Return (X, Y) of the center of cell containing provided text 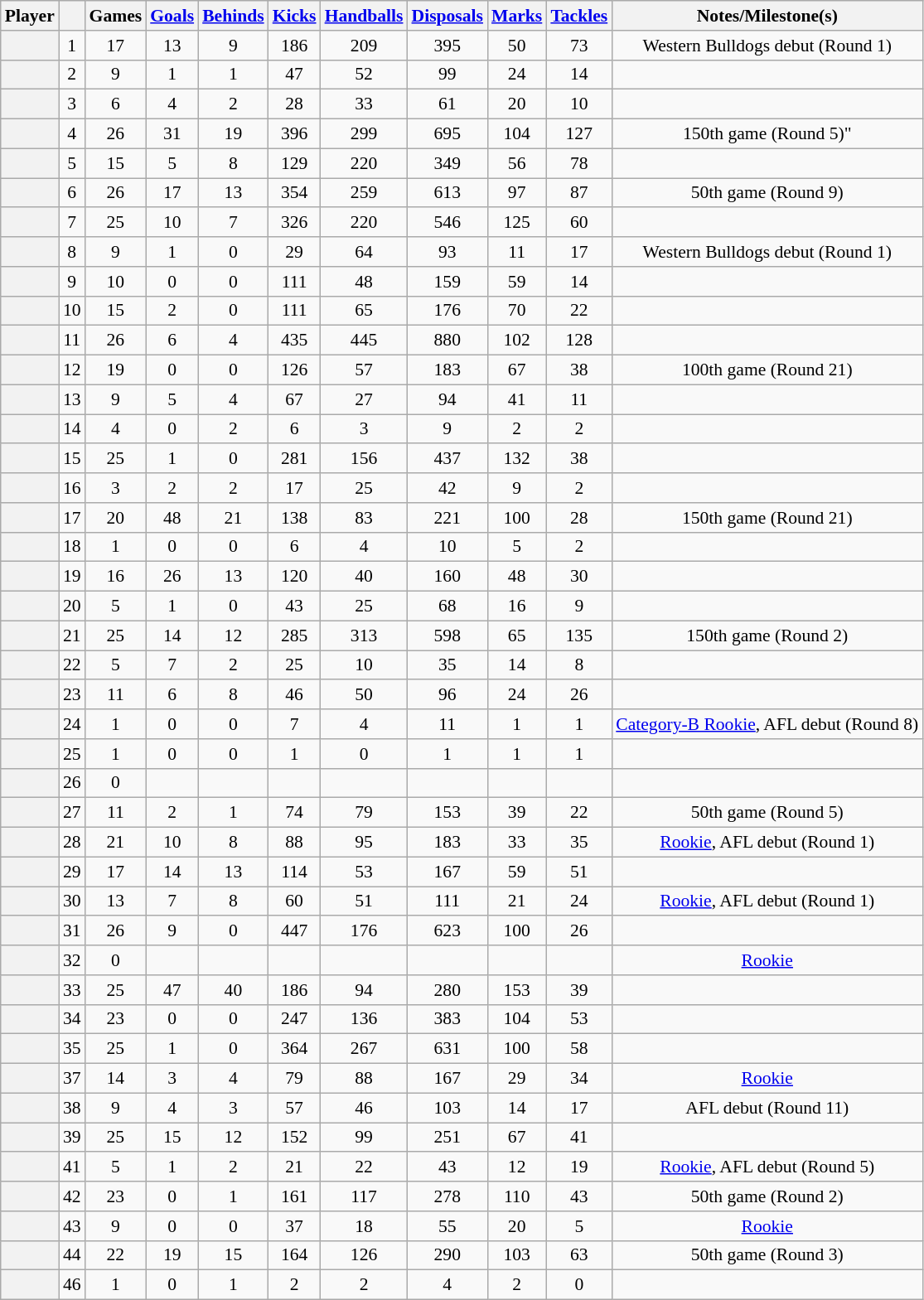
364 (295, 1049)
150th game (Round 2) (767, 636)
396 (295, 134)
114 (295, 872)
247 (295, 1019)
110 (517, 1196)
50th game (Round 3) (767, 1255)
73 (578, 46)
Marks (517, 16)
Rookie, AFL debut (Round 5) (767, 1167)
150th game (Round 21) (767, 518)
435 (295, 341)
156 (365, 459)
128 (578, 341)
132 (517, 459)
32 (72, 960)
161 (295, 1196)
Notes/Milestone(s) (767, 16)
447 (295, 931)
129 (295, 163)
44 (72, 1255)
87 (578, 193)
136 (365, 1019)
Tackles (578, 16)
164 (295, 1255)
598 (447, 636)
Goals (172, 16)
70 (517, 311)
50th game (Round 9) (767, 193)
Kicks (295, 16)
Disposals (447, 16)
Games (116, 16)
135 (578, 636)
Behinds (234, 16)
209 (365, 46)
150th game (Round 5)" (767, 134)
138 (295, 518)
50th game (Round 5) (767, 813)
102 (517, 341)
152 (295, 1138)
259 (365, 193)
52 (365, 75)
383 (447, 1019)
127 (578, 134)
326 (295, 223)
Handballs (365, 16)
Category-B Rookie, AFL debut (Round 8) (767, 724)
299 (365, 134)
78 (578, 163)
395 (447, 46)
74 (295, 813)
613 (447, 193)
55 (447, 1226)
251 (447, 1138)
93 (447, 252)
95 (365, 843)
160 (447, 577)
AFL debut (Round 11) (767, 1108)
58 (578, 1049)
354 (295, 193)
437 (447, 459)
546 (447, 223)
267 (365, 1049)
96 (447, 695)
117 (365, 1196)
313 (365, 636)
445 (365, 341)
64 (365, 252)
695 (447, 134)
285 (295, 636)
623 (447, 931)
120 (295, 577)
50th game (Round 2) (767, 1196)
125 (517, 223)
280 (447, 990)
63 (578, 1255)
56 (517, 163)
631 (447, 1049)
159 (447, 282)
221 (447, 518)
100th game (Round 21) (767, 370)
278 (447, 1196)
Player (30, 16)
97 (517, 193)
83 (365, 518)
61 (447, 104)
349 (447, 163)
281 (295, 459)
290 (447, 1255)
880 (447, 341)
68 (447, 607)
